Search for the cell housing the specified text and yield its [X, Y] center coordinate. 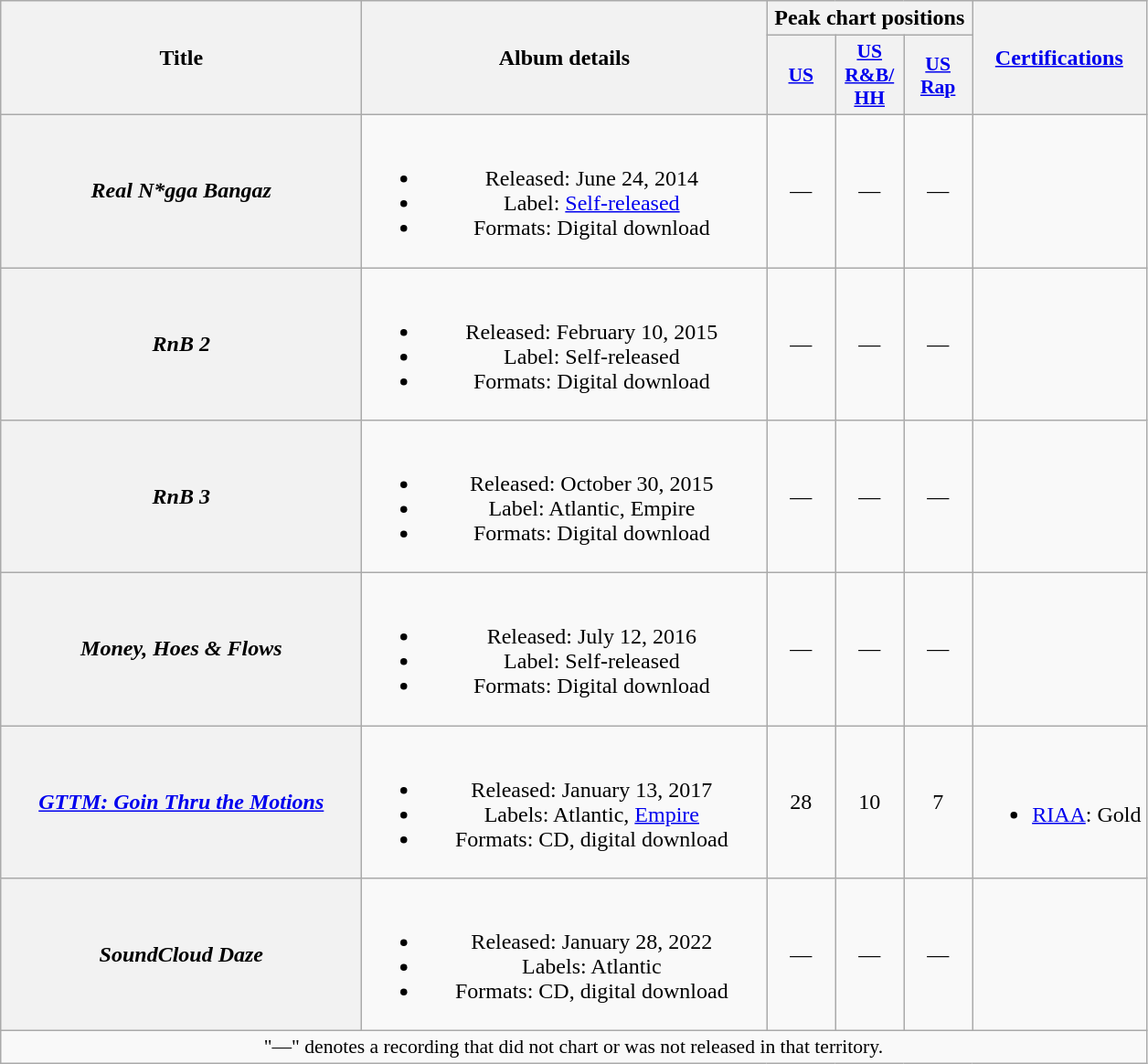
USRap [938, 75]
Real N*gga Bangaz [181, 190]
10 [870, 803]
RnB 2 [181, 344]
Released: June 24, 2014Label: Self-releasedFormats: Digital download [565, 190]
GTTM: Goin Thru the Motions [181, 803]
RnB 3 [181, 497]
Released: January 13, 2017Labels: Atlantic, EmpireFormats: CD, digital download [565, 803]
"—" denotes a recording that did not chart or was not released in that territory. [574, 1048]
SoundCloud Daze [181, 954]
28 [801, 803]
US R&B/HH [870, 75]
Money, Hoes & Flows [181, 649]
Title [181, 59]
Released: February 10, 2015Label: Self-releasedFormats: Digital download [565, 344]
RIAA: Gold [1059, 803]
Released: October 30, 2015Label: Atlantic, EmpireFormats: Digital download [565, 497]
Peak chart positions [870, 18]
Certifications [1059, 59]
US [801, 75]
Released: January 28, 2022Labels: AtlanticFormats: CD, digital download [565, 954]
Released: July 12, 2016Label: Self-releasedFormats: Digital download [565, 649]
7 [938, 803]
Album details [565, 59]
